Determine the [X, Y] coordinate at the center of the cell enclosing the given text.  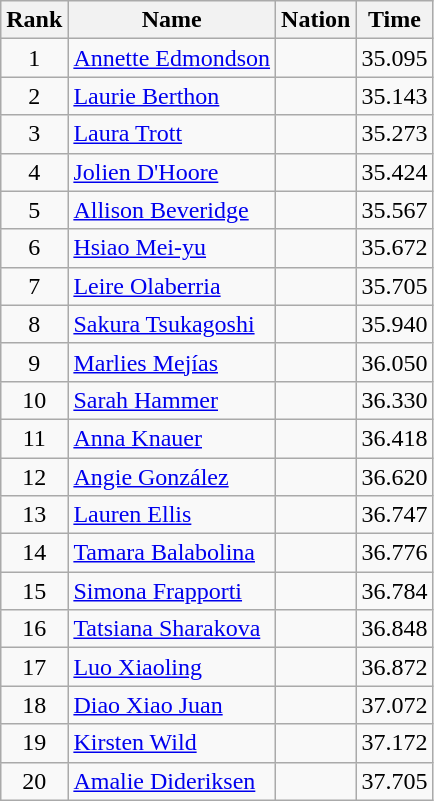
37.172 [394, 743]
35.705 [394, 286]
3 [34, 134]
Anna Knauer [172, 438]
4 [34, 172]
1 [34, 58]
13 [34, 515]
36.330 [394, 400]
14 [34, 553]
Hsiao Mei-yu [172, 248]
36.050 [394, 362]
6 [34, 248]
Lauren Ellis [172, 515]
Sarah Hammer [172, 400]
35.424 [394, 172]
Sakura Tsukagoshi [172, 324]
8 [34, 324]
Tamara Balabolina [172, 553]
Allison Beveridge [172, 210]
Kirsten Wild [172, 743]
15 [34, 591]
11 [34, 438]
Amalie Dideriksen [172, 781]
Leire Olaberria [172, 286]
2 [34, 96]
Angie González [172, 477]
36.776 [394, 553]
Tatsiana Sharakova [172, 629]
Annette Edmondson [172, 58]
36.418 [394, 438]
Laurie Berthon [172, 96]
Name [172, 20]
19 [34, 743]
Jolien D'Hoore [172, 172]
7 [34, 286]
Simona Frapporti [172, 591]
5 [34, 210]
17 [34, 667]
35.672 [394, 248]
36.747 [394, 515]
36.872 [394, 667]
35.273 [394, 134]
16 [34, 629]
37.705 [394, 781]
35.143 [394, 96]
Marlies Mejías [172, 362]
9 [34, 362]
Nation [316, 20]
37.072 [394, 705]
12 [34, 477]
35.940 [394, 324]
35.567 [394, 210]
36.620 [394, 477]
36.784 [394, 591]
18 [34, 705]
Laura Trott [172, 134]
35.095 [394, 58]
Time [394, 20]
10 [34, 400]
Diao Xiao Juan [172, 705]
20 [34, 781]
Luo Xiaoling [172, 667]
Rank [34, 20]
36.848 [394, 629]
